For the text-containing cell, return its midpoint in (X, Y) coordinate format. 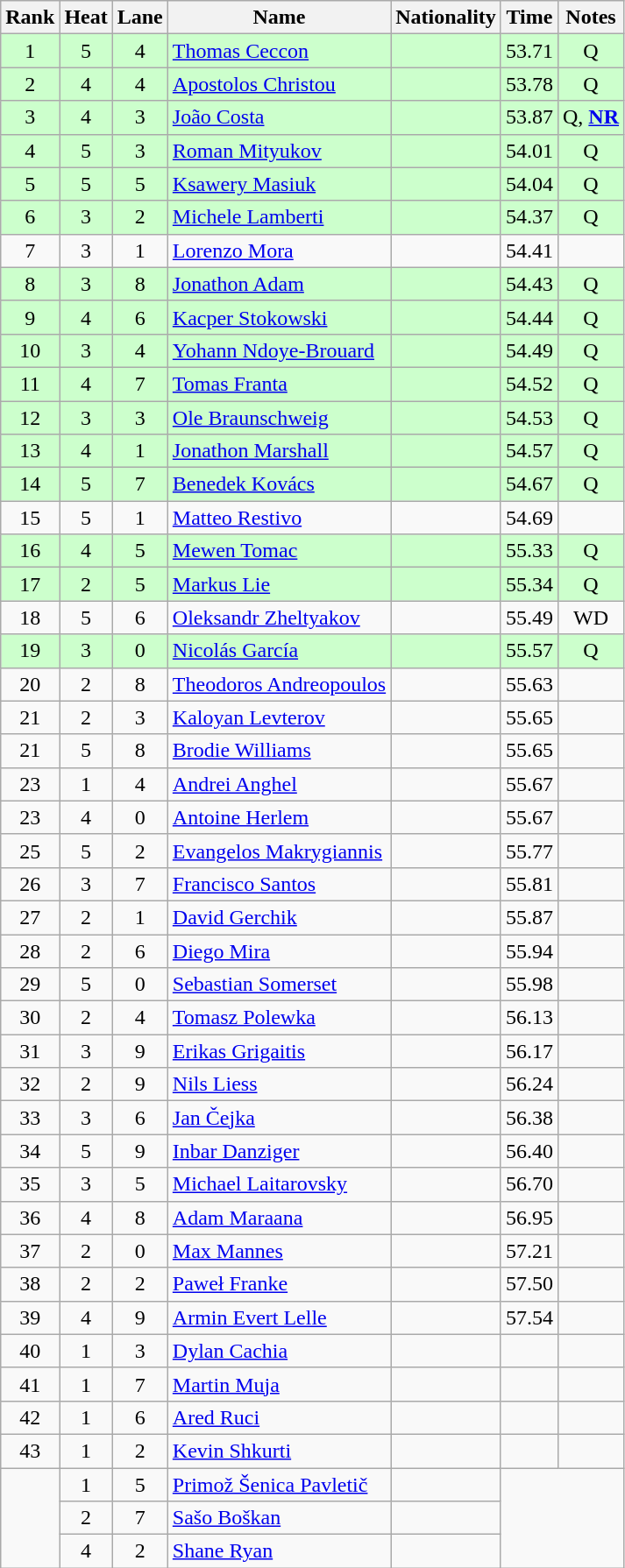
55.98 (529, 985)
Yohann Ndoye-Brouard (279, 350)
29 (30, 985)
40 (30, 1351)
55.63 (529, 684)
26 (30, 884)
Nationality (446, 18)
31 (30, 1051)
Thomas Ceccon (279, 51)
54.52 (529, 384)
56.17 (529, 1051)
28 (30, 950)
15 (30, 518)
14 (30, 484)
43 (30, 1451)
55.77 (529, 851)
10 (30, 350)
41 (30, 1384)
56.24 (529, 1084)
Primož Šenica Pavletič (279, 1485)
18 (30, 618)
55.57 (529, 651)
54.41 (529, 251)
32 (30, 1084)
56.38 (529, 1118)
54.01 (529, 151)
João Costa (279, 117)
Tomasz Polewka (279, 1018)
David Gerchik (279, 917)
56.70 (529, 1184)
Antoine Herlem (279, 817)
53.71 (529, 51)
30 (30, 1018)
Armin Evert Lelle (279, 1317)
54.44 (529, 317)
20 (30, 684)
Brodie Williams (279, 751)
Inbar Danziger (279, 1151)
57.21 (529, 1251)
Heat (86, 18)
Adam Maraana (279, 1218)
Paweł Franke (279, 1284)
55.81 (529, 884)
53.78 (529, 84)
Dylan Cachia (279, 1351)
54.67 (529, 484)
Nils Liess (279, 1084)
57.50 (529, 1284)
Michael Laitarovsky (279, 1184)
Lorenzo Mora (279, 251)
Sebastian Somerset (279, 985)
42 (30, 1417)
Theodoros Andreopoulos (279, 684)
Andrei Anghel (279, 784)
54.57 (529, 451)
55.87 (529, 917)
55.34 (529, 584)
38 (30, 1284)
56.40 (529, 1151)
16 (30, 551)
Erikas Grigaitis (279, 1051)
Kacper Stokowski (279, 317)
54.53 (529, 418)
54.69 (529, 518)
Markus Lie (279, 584)
19 (30, 651)
Ksawery Masiuk (279, 184)
Notes (591, 18)
27 (30, 917)
WD (591, 618)
17 (30, 584)
37 (30, 1251)
Martin Muja (279, 1384)
Roman Mityukov (279, 151)
55.33 (529, 551)
Oleksandr Zheltyakov (279, 618)
Name (279, 18)
56.95 (529, 1218)
Tomas Franta (279, 384)
12 (30, 418)
Rank (30, 18)
13 (30, 451)
Benedek Kovács (279, 484)
Jonathon Marshall (279, 451)
11 (30, 384)
Shane Ryan (279, 1551)
33 (30, 1118)
Michele Lamberti (279, 217)
55.94 (529, 950)
Francisco Santos (279, 884)
54.04 (529, 184)
Time (529, 18)
Diego Mira (279, 950)
35 (30, 1184)
Sašo Boškan (279, 1518)
Evangelos Makrygiannis (279, 851)
Jan Čejka (279, 1118)
Matteo Restivo (279, 518)
Mewen Tomac (279, 551)
Kevin Shkurti (279, 1451)
39 (30, 1317)
25 (30, 851)
54.49 (529, 350)
Apostolos Christou (279, 84)
56.13 (529, 1018)
53.87 (529, 117)
Ared Ruci (279, 1417)
Ole Braunschweig (279, 418)
Q, NR (591, 117)
36 (30, 1218)
Jonathon Adam (279, 284)
55.49 (529, 618)
Lane (140, 18)
54.37 (529, 217)
Kaloyan Levterov (279, 717)
54.43 (529, 284)
Nicolás García (279, 651)
57.54 (529, 1317)
34 (30, 1151)
Max Mannes (279, 1251)
